Determine the [x, y] coordinate at the center of the cell enclosing the given text.  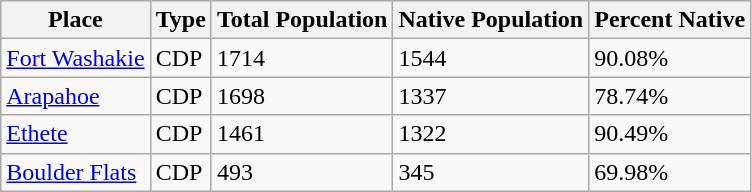
Arapahoe [76, 96]
1322 [491, 134]
1544 [491, 58]
90.08% [670, 58]
1461 [302, 134]
78.74% [670, 96]
1698 [302, 96]
Boulder Flats [76, 172]
Ethete [76, 134]
69.98% [670, 172]
345 [491, 172]
1714 [302, 58]
Native Population [491, 20]
Type [180, 20]
Total Population [302, 20]
Fort Washakie [76, 58]
493 [302, 172]
1337 [491, 96]
90.49% [670, 134]
Place [76, 20]
Percent Native [670, 20]
